Capture the cell that displays the provided text and extract its [X, Y] central coordinate. 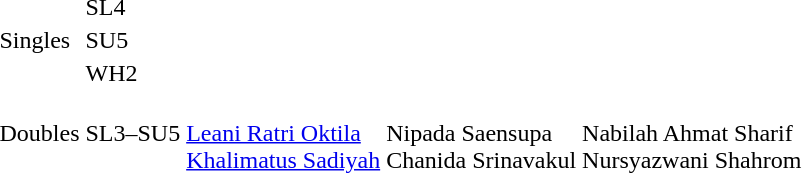
SU5 [133, 40]
WH2 [133, 73]
